Capture the cell that displays the provided text and extract its (x, y) central coordinate. 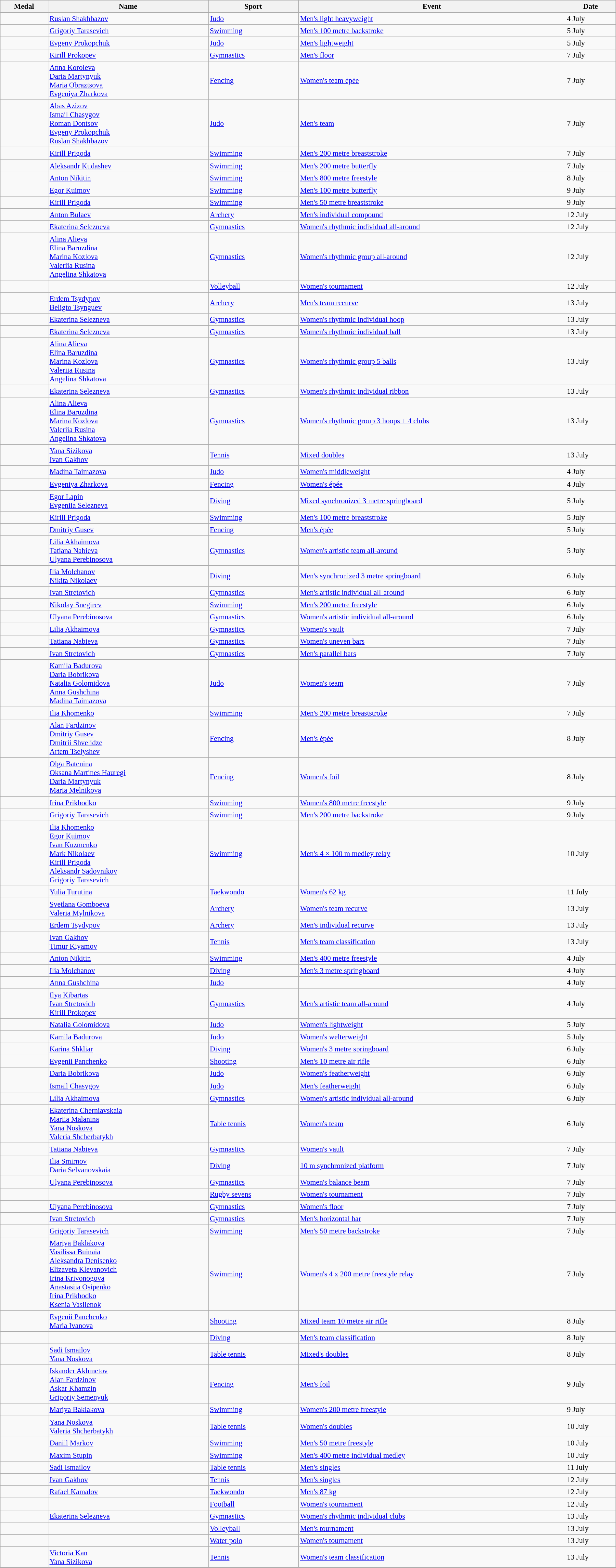
Dmitriy Gusev (128, 530)
Men's tournament (431, 1528)
Men's 100 metre butterfly (431, 190)
Women's featherweight (431, 1074)
Ekaterina CherniavskaiaMariia MalaninaYana NoskovaValeria Shcherbatykh (128, 1124)
Women's uneven bars (431, 641)
Women's rhythmic group 5 balls (431, 362)
Daniil Markov (128, 1443)
Ilia Molchanov (128, 970)
Iskander AkhmetovAlan FardzinovAskar KhamzinGrigoriy Semenyuk (128, 1384)
Rafael Kamalov (128, 1492)
Anna KorolevaDaria MartynyukMaria ObraztsovaEvgeniya Zharkova (128, 81)
Sadi IsmailovYana Noskova (128, 1354)
Irina Prikhodko (128, 803)
Ilia MolchanovNikita Nikolaev (128, 576)
Evgenii PanchenkoMaria Ivanova (128, 1321)
Maxim Stupin (128, 1455)
Men's team recurve (431, 303)
Men's 100 metre breaststroke (431, 517)
10 m synchronized platform (431, 1166)
Men's 50 metre breaststroke (431, 202)
Abas AzizovIsmail ChasygovRoman DontsovEvgeny ProkopchukRuslan Shakhbazov (128, 124)
Men's 800 metre freestyle (431, 178)
Women's artistic team all-around (431, 551)
Men's 200 metre butterfly (431, 166)
Men's 4 × 100 m medley relay (431, 853)
Mixed team 10 metre air rifle (431, 1321)
Mixed doubles (431, 455)
Erdem TsydypovBeligto Tsynguev (128, 303)
Men's 50 metre backstroke (431, 1231)
Women's rhythmic individual ribbon (431, 391)
Kamila BadurovaDaria BobrikovaNatalia GolomidovaAnna GushchinaMadina Taimazova (128, 683)
Football (253, 1504)
Lilia AkhaimovaTatiana NabievaUlyana Perebinosova (128, 551)
Women's épée (431, 484)
Women's 800 metre freestyle (431, 803)
Women's middleweight (431, 472)
Evgeniya Zharkova (128, 484)
Anton Bulaev (128, 215)
Alan FardzinovDmitriy GusevDmitrii ShvelidzeArtem Tselyshev (128, 739)
Yana SizikovaIvan Gakhov (128, 455)
Men's foil (431, 1384)
Mixed's doubles (431, 1354)
Men's light heavyweight (431, 19)
Sport (253, 7)
Ilya KibartasIvan StretovichKirill Prokopev (128, 1004)
Men's 10 metre air rifle (431, 1061)
Men's 50 metre freestyle (431, 1443)
Men's artistic individual all-around (431, 593)
Madina Taimazova (128, 472)
Mixed synchronized 3 metre springboard (431, 501)
Women's 200 metre freestyle (431, 1410)
Ruslan Shakhbazov (128, 19)
Men's parallel bars (431, 654)
Yana NoskovaValeria Shcherbatykh (128, 1427)
Ilia Khomenko (128, 713)
Men's synchronized 3 metre springboard (431, 576)
Women's 62 kg (431, 892)
Name (128, 7)
Egor LapinEvgeniia Selezneva (128, 501)
Men's 100 metre backstroke (431, 31)
Women's team épée (431, 81)
Daria Bobrikova (128, 1074)
Women's rhythmic group all-around (431, 257)
Egor Kuimov (128, 190)
Women's rhythmic individual ball (431, 332)
Victoria KanYana Sizikova (128, 1557)
Women's balance beam (431, 1182)
Men's floor (431, 55)
Men's horizontal bar (431, 1219)
Ismail Chasygov (128, 1086)
Sadi Ismailov (128, 1467)
Evgeny Prokopchuk (128, 43)
Natalia Golomidova (128, 1025)
Men's team (431, 124)
Women's rhythmic individual hoop (431, 320)
Men's 200 metre backstroke (431, 815)
Men's artistic team all-around (431, 1004)
Date (591, 7)
Women's team classification (431, 1557)
Women's rhythmic individual all-around (431, 227)
Medal (24, 7)
Nikolay Snegirev (128, 605)
Ilia KhomenkoEgor KuimovIvan KuzmenkoMark NikolaevKirill PrigodaAleksandr SadovnikovGrigoriy Tarasevich (128, 853)
Aleksandr Kudashev (128, 166)
Ivan Gakhov (128, 1480)
Men's individual recurve (431, 925)
Mariya Baklakova (128, 1410)
Women's welterweight (431, 1037)
Women's lightweight (431, 1025)
Women's team recurve (431, 908)
Ilia SmirnovDaria Selvanovskaia (128, 1166)
Women's rhythmic group 3 hoops + 4 clubs (431, 421)
Svetlana GomboevaValeria Mylnikova (128, 908)
Women's doubles (431, 1427)
Rugby sevens (253, 1194)
Yulia Turutina (128, 892)
Ivan GakhovTimur Kiyamov (128, 942)
Men's 400 metre freestyle (431, 958)
Event (431, 7)
Women's 4 x 200 metre freestyle relay (431, 1274)
Evgenii Panchenko (128, 1061)
Kamila Badurova (128, 1037)
Olga BateninaOksana Martines HauregiDaria MartynyukMaria Melnikova (128, 777)
Karina Shkliar (128, 1049)
Kirill Prokopev (128, 55)
Water polo (253, 1541)
Women's foil (431, 777)
Men's 400 metre individual medley (431, 1455)
Mariya BaklakovaVasilissa BuinaiaAleksandra DenisenkoElizaveta KlevanovichIrina KrivonogovaAnastasiia OsipenkoIrina PrikhodkoKsenia Vasilenok (128, 1274)
Men's 3 metre springboard (431, 970)
Men's 200 metre freestyle (431, 605)
Women's 3 metre springboard (431, 1049)
Women's rhythmic individual clubs (431, 1516)
Men's lightweight (431, 43)
Men's individual compound (431, 215)
Men's featherweight (431, 1086)
Men's 87 kg (431, 1492)
Erdem Tsydypov (128, 925)
Anna Gushchina (128, 983)
Women's floor (431, 1206)
